Locate the cell with the specified text and output its (x, y) center coordinate. 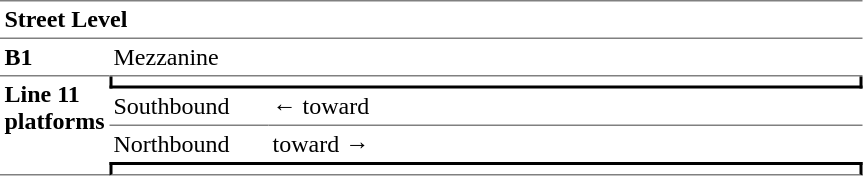
← toward (565, 107)
toward → (565, 144)
Line 11 platforms (54, 126)
Southbound (188, 107)
Northbound (188, 144)
Mezzanine (486, 58)
B1 (54, 58)
Street Level (431, 20)
